Search for the cell housing the specified text and yield its [x, y] center coordinate. 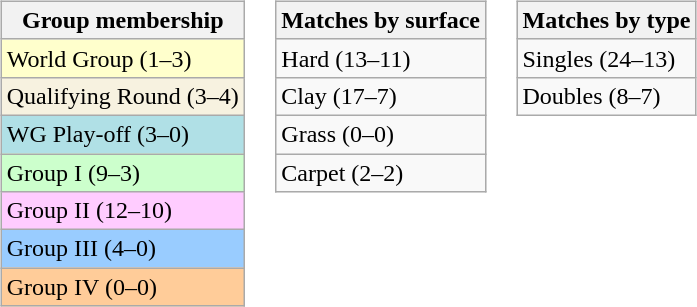
Matches by type [606, 20]
Hard (13–11) [381, 58]
World Group (1–3) [122, 58]
Doubles (8–7) [606, 96]
Carpet (2–2) [381, 173]
Clay (17–7) [381, 96]
Group III (4–0) [122, 249]
Group membership [122, 20]
Singles (24–13) [606, 58]
Group I (9–3) [122, 173]
Qualifying Round (3–4) [122, 96]
Group IV (0–0) [122, 287]
Grass (0–0) [381, 134]
WG Play-off (3–0) [122, 134]
Group II (12–10) [122, 211]
Matches by surface [381, 20]
